Capture the cell that displays the provided text and extract its [x, y] central coordinate. 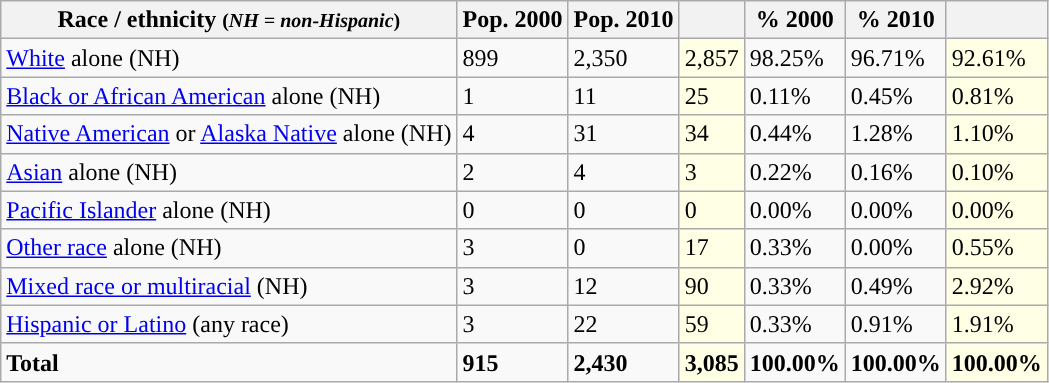
899 [512, 58]
1.28% [896, 134]
% 2010 [896, 20]
Asian alone (NH) [229, 172]
Race / ethnicity (NH = non-Hispanic) [229, 20]
1 [512, 96]
Hispanic or Latino (any race) [229, 324]
1.91% [996, 324]
0.11% [794, 96]
White alone (NH) [229, 58]
915 [512, 362]
2,857 [712, 58]
92.61% [996, 58]
0.55% [996, 248]
31 [624, 134]
59 [712, 324]
0.91% [896, 324]
Pacific Islander alone (NH) [229, 210]
0.16% [896, 172]
34 [712, 134]
Black or African American alone (NH) [229, 96]
Pop. 2000 [512, 20]
% 2000 [794, 20]
0.22% [794, 172]
0.81% [996, 96]
17 [712, 248]
0.44% [794, 134]
90 [712, 286]
Other race alone (NH) [229, 248]
1.10% [996, 134]
2.92% [996, 286]
3,085 [712, 362]
0.45% [896, 96]
Pop. 2010 [624, 20]
Total [229, 362]
Mixed race or multiracial (NH) [229, 286]
2,350 [624, 58]
2,430 [624, 362]
98.25% [794, 58]
0.10% [996, 172]
2 [512, 172]
96.71% [896, 58]
12 [624, 286]
Native American or Alaska Native alone (NH) [229, 134]
25 [712, 96]
0.49% [896, 286]
11 [624, 96]
22 [624, 324]
